Provide the [x, y] coordinate of the cell's center where the given text is located.  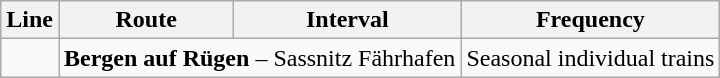
Frequency [590, 20]
Interval [348, 20]
Bergen auf Rügen – Sassnitz Fährhafen [259, 58]
Seasonal individual trains [590, 58]
Line [30, 20]
Route [146, 20]
